Provide the [X, Y] coordinate of the cell's center where the given text is located.  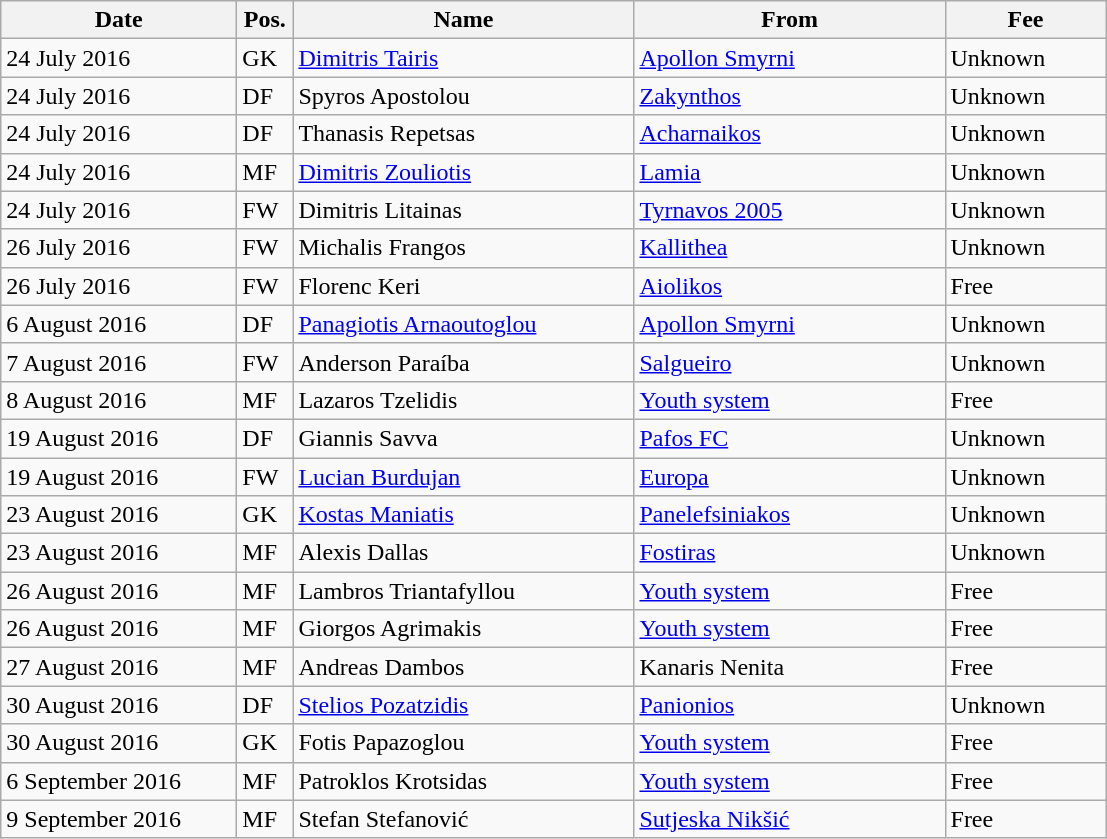
Tyrnavos 2005 [790, 210]
Dimitris Litainas [464, 210]
Salgueiro [790, 362]
Florenc Keri [464, 286]
Panagiotis Arnaoutoglou [464, 324]
Fee [1026, 20]
Date [119, 20]
6 September 2016 [119, 781]
Patroklos Krotsidas [464, 781]
Michalis Frangos [464, 248]
Alexis Dallas [464, 553]
Lazaros Tzelidis [464, 400]
Acharnaikos [790, 134]
7 August 2016 [119, 362]
Giannis Savva [464, 438]
Kanaris Nenita [790, 667]
Thanasis Repetsas [464, 134]
Anderson Paraíba [464, 362]
Europa [790, 477]
Dimitris Zouliotis [464, 172]
Fostiras [790, 553]
From [790, 20]
Lambros Triantafyllou [464, 591]
9 September 2016 [119, 819]
Dimitris Tairis [464, 58]
Lucian Burdujan [464, 477]
27 August 2016 [119, 667]
Fotis Papazoglou [464, 743]
6 August 2016 [119, 324]
Aiolikos [790, 286]
Kostas Maniatis [464, 515]
Name [464, 20]
8 August 2016 [119, 400]
Giorgos Agrimakis [464, 629]
Stelios Pozatzidis [464, 705]
Panionios [790, 705]
Stefan Stefanović [464, 819]
Pos. [265, 20]
Andreas Dambos [464, 667]
Spyros Apostolou [464, 96]
Lamia [790, 172]
Zakynthos [790, 96]
Kallithea [790, 248]
Pafos FC [790, 438]
Panelefsiniakos [790, 515]
Sutjeska Nikšić [790, 819]
